Capture the cell that displays the provided text and extract its [x, y] central coordinate. 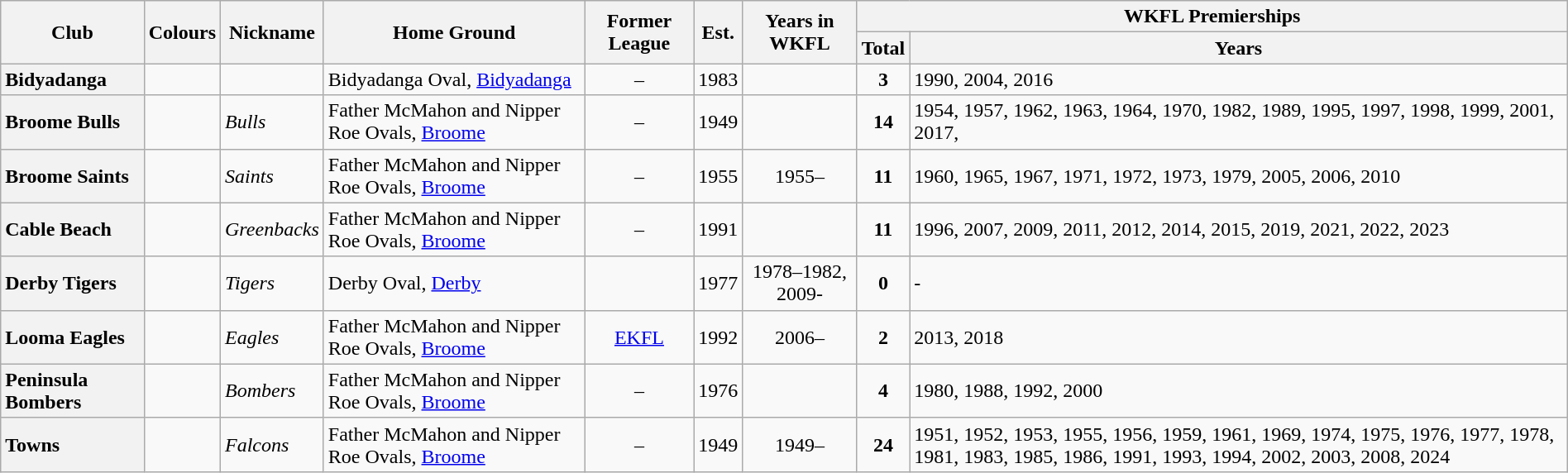
Derby Tigers [73, 283]
EKFL [639, 337]
Total [883, 48]
Broome Saints [73, 175]
Derby Oval, Derby [454, 283]
1996, 2007, 2009, 2011, 2012, 2014, 2015, 2019, 2021, 2022, 2023 [1239, 230]
Cable Beach [73, 230]
1990, 2004, 2016 [1239, 79]
Former League [639, 32]
1983 [718, 79]
Peninsula Bombers [73, 390]
1949– [800, 445]
1992 [718, 337]
Colours [182, 32]
14 [883, 122]
1951, 1952, 1953, 1955, 1956, 1959, 1961, 1969, 1974, 1975, 1976, 1977, 1978, 1981, 1983, 1985, 1986, 1991, 1993, 1994, 2002, 2003, 2008, 2024 [1239, 445]
Saints [273, 175]
2013, 2018 [1239, 337]
Est. [718, 32]
Greenbacks [273, 230]
3 [883, 79]
Years [1239, 48]
Tigers [273, 283]
1954, 1957, 1962, 1963, 1964, 1970, 1982, 1989, 1995, 1997, 1998, 1999, 2001, 2017, [1239, 122]
Falcons [273, 445]
1976 [718, 390]
Broome Bulls [73, 122]
Towns [73, 445]
- [1239, 283]
Bidyadanga [73, 79]
Eagles [273, 337]
Bulls [273, 122]
Looma Eagles [73, 337]
1978–1982, 2009- [800, 283]
1955 [718, 175]
2 [883, 337]
1955– [800, 175]
24 [883, 445]
Nickname [273, 32]
1977 [718, 283]
4 [883, 390]
1980, 1988, 1992, 2000 [1239, 390]
Bombers [273, 390]
WKFL Premierships [1212, 17]
1960, 1965, 1967, 1971, 1972, 1973, 1979, 2005, 2006, 2010 [1239, 175]
Years in WKFL [800, 32]
Bidyadanga Oval, Bidyadanga [454, 79]
1991 [718, 230]
0 [883, 283]
2006– [800, 337]
Home Ground [454, 32]
Club [73, 32]
